Return (x, y) of the center of cell containing provided text 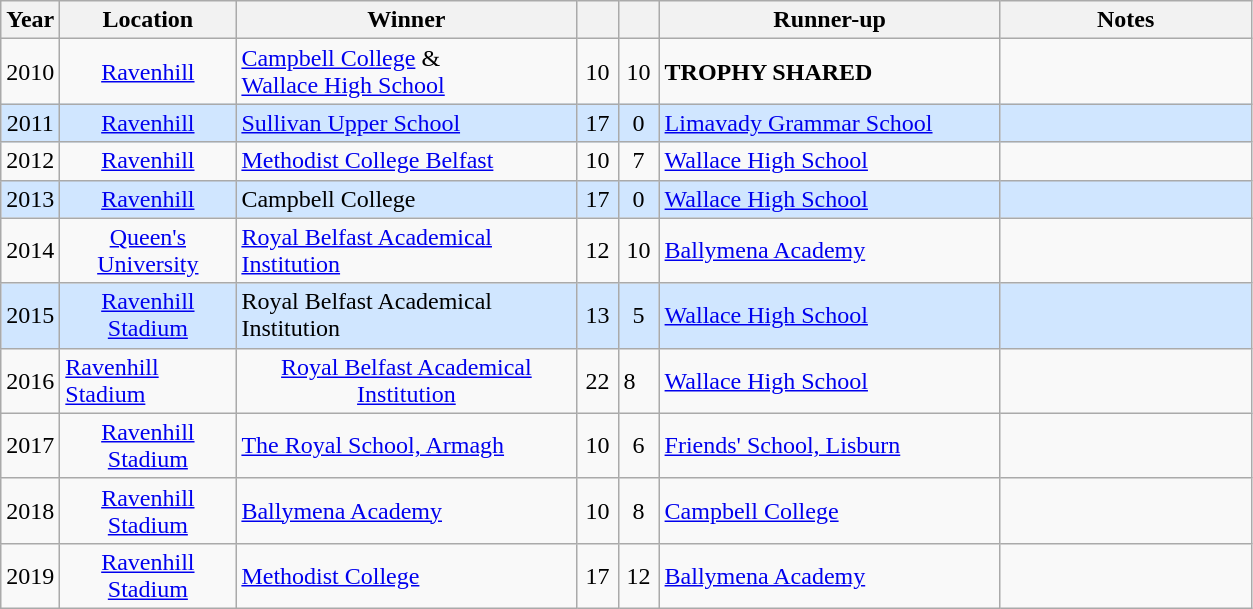
5 (638, 316)
Campbell College &Wallace High School (406, 72)
2014 (30, 250)
6 (638, 446)
Location (148, 20)
Friends' School, Lisburn (830, 446)
2019 (30, 576)
The Royal School, Armagh (406, 446)
2018 (30, 510)
2012 (30, 161)
2010 (30, 72)
Methodist College Belfast (406, 161)
Year (30, 20)
2015 (30, 316)
Winner (406, 20)
22 (598, 380)
TROPHY SHARED (830, 72)
Methodist College (406, 576)
2016 (30, 380)
Sullivan Upper School (406, 123)
2013 (30, 199)
Runner-up (830, 20)
Limavady Grammar School (830, 123)
Notes (1126, 20)
13 (598, 316)
2011 (30, 123)
2017 (30, 446)
Queen's University (148, 250)
7 (638, 161)
